Pinpoint the cell where the given text exists, returning its (x, y) midpoint coordinate. 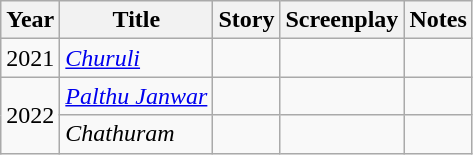
Churuli (136, 58)
Title (136, 20)
Palthu Janwar (136, 96)
2021 (30, 58)
Notes (438, 20)
Story (246, 20)
Chathuram (136, 134)
2022 (30, 115)
Screenplay (342, 20)
Year (30, 20)
